Output the [X, Y] coordinate of the center of the cell containing the given text.  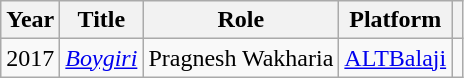
Pragnesh Wakharia [241, 58]
Platform [396, 20]
Year [30, 20]
ALTBalaji [396, 58]
Role [241, 20]
Boygiri [102, 58]
2017 [30, 58]
Title [102, 20]
